Scan for the cell matching the given text and deliver its [X, Y] coordinate at center. 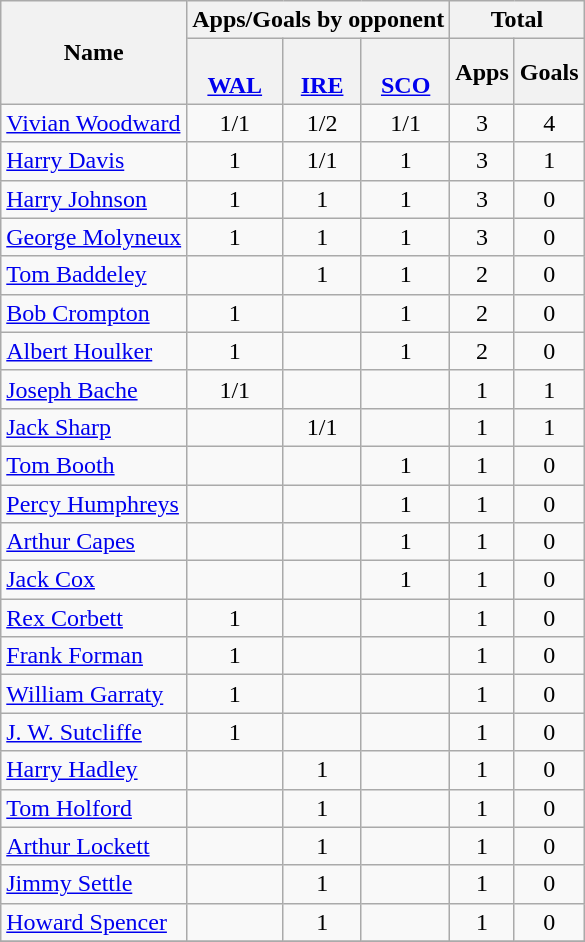
Apps [482, 72]
Arthur Capes [94, 542]
Jack Sharp [94, 427]
IRE [322, 72]
1/2 [322, 123]
Vivian Woodward [94, 123]
Howard Spencer [94, 922]
SCO [405, 72]
Percy Humphreys [94, 503]
Rex Corbett [94, 618]
Name [94, 52]
J. W. Sutcliffe [94, 732]
Harry Davis [94, 161]
Tom Baddeley [94, 275]
William Garraty [94, 694]
Frank Forman [94, 656]
4 [549, 123]
Goals [549, 72]
Total [517, 20]
George Molyneux [94, 237]
Apps/Goals by opponent [318, 20]
Arthur Lockett [94, 846]
Harry Hadley [94, 770]
Albert Houlker [94, 351]
Bob Crompton [94, 313]
Harry Johnson [94, 199]
Tom Holford [94, 808]
Tom Booth [94, 465]
Jack Cox [94, 580]
Joseph Bache [94, 389]
WAL [235, 72]
Jimmy Settle [94, 884]
